Return [x, y] of the center of cell containing provided text 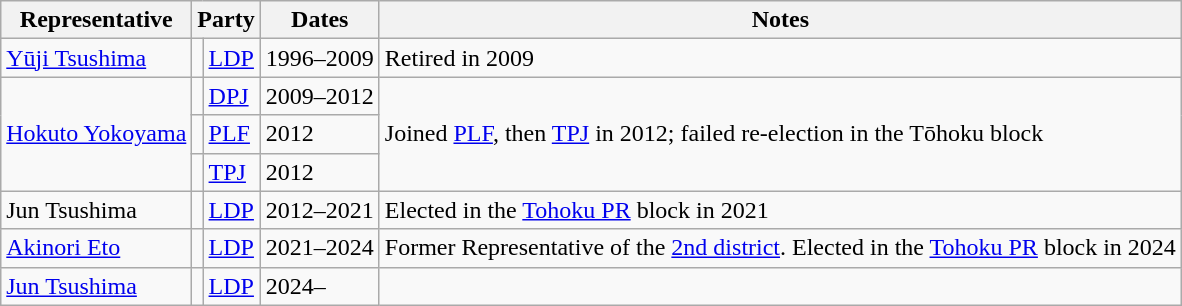
Former Representative of the 2nd district. Elected in the Tohoku PR block in 2024 [780, 248]
Hokuto Yokoyama [96, 134]
PLF [232, 134]
Joined PLF, then TPJ in 2012; failed re-election in the Tōhoku block [780, 134]
2009–2012 [320, 96]
2021–2024 [320, 248]
Yūji Tsushima [96, 58]
Representative [96, 20]
2024– [320, 286]
Notes [780, 20]
Elected in the Tohoku PR block in 2021 [780, 210]
Akinori Eto [96, 248]
2012–2021 [320, 210]
Party [226, 20]
DPJ [232, 96]
1996–2009 [320, 58]
Retired in 2009 [780, 58]
Dates [320, 20]
TPJ [232, 172]
